Capture the cell that displays the provided text and extract its [x, y] central coordinate. 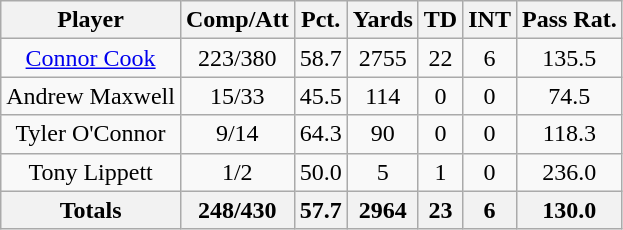
130.0 [569, 210]
Yards [382, 20]
248/430 [237, 210]
2964 [382, 210]
Andrew Maxwell [91, 96]
45.5 [320, 96]
1/2 [237, 172]
64.3 [320, 134]
23 [440, 210]
223/380 [237, 58]
1 [440, 172]
2755 [382, 58]
Tyler O'Connor [91, 134]
58.7 [320, 58]
74.5 [569, 96]
15/33 [237, 96]
114 [382, 96]
5 [382, 172]
Pass Rat. [569, 20]
Totals [91, 210]
Tony Lippett [91, 172]
Comp/Att [237, 20]
57.7 [320, 210]
236.0 [569, 172]
Pct. [320, 20]
INT [490, 20]
Connor Cook [91, 58]
TD [440, 20]
Player [91, 20]
9/14 [237, 134]
90 [382, 134]
22 [440, 58]
50.0 [320, 172]
118.3 [569, 134]
135.5 [569, 58]
